For the text-containing cell, return its midpoint in [x, y] coordinate format. 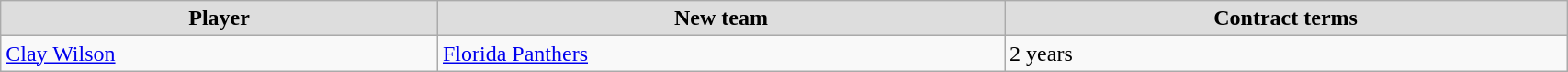
Clay Wilson [220, 54]
2 years [1286, 54]
New team [720, 18]
Florida Panthers [720, 54]
Player [220, 18]
Contract terms [1286, 18]
